Pinpoint the cell where the given text exists, returning its [X, Y] midpoint coordinate. 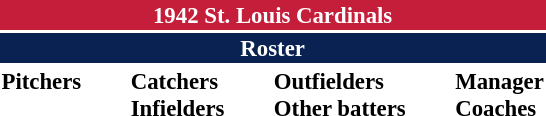
1942 St. Louis Cardinals [272, 15]
Roster [272, 48]
